Detect which cell encompasses the target text, then output its (x, y) center coordinate. 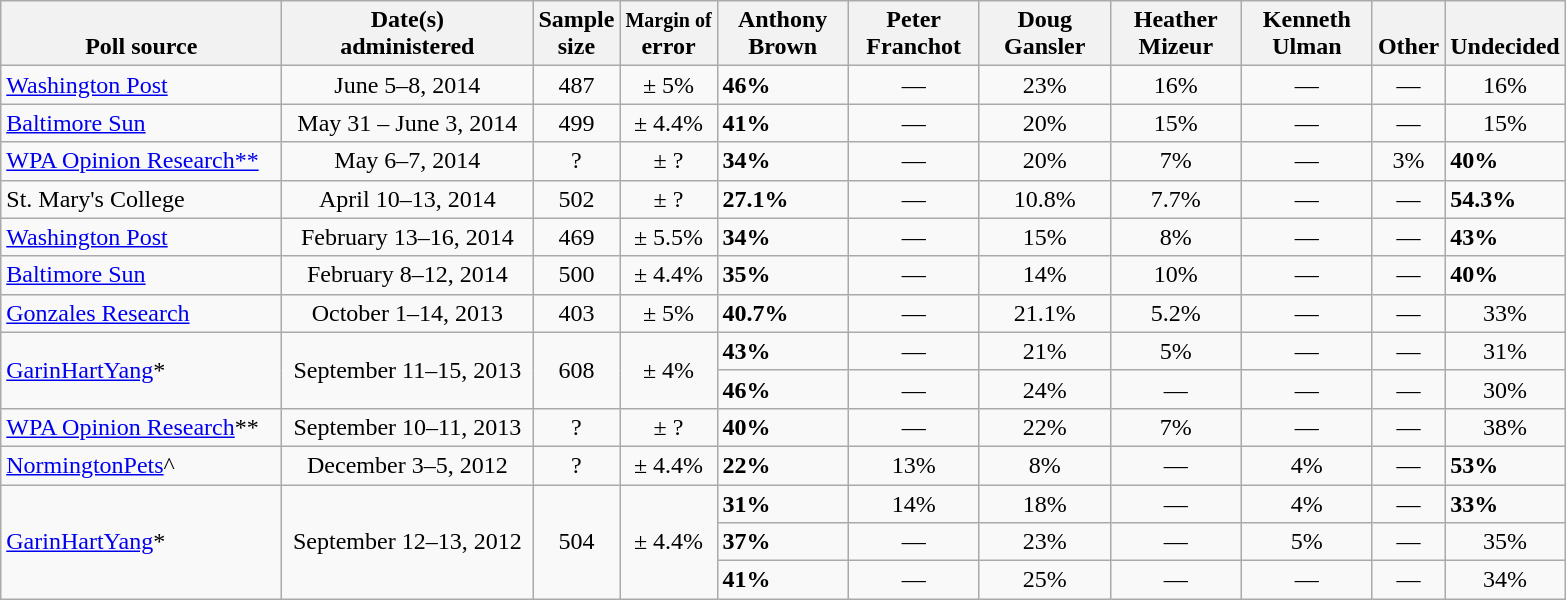
27.1% (782, 199)
40.7% (782, 313)
504 (576, 541)
53% (1505, 465)
KennethUlman (1306, 34)
October 1–14, 2013 (408, 313)
25% (1044, 580)
54.3% (1505, 199)
Samplesize (576, 34)
September 10–11, 2013 (408, 427)
HeatherMizeur (1176, 34)
18% (1044, 503)
May 31 – June 3, 2014 (408, 123)
5.2% (1176, 313)
21% (1044, 351)
June 5–8, 2014 (408, 85)
24% (1044, 389)
September 12–13, 2012 (408, 541)
Undecided (1505, 34)
38% (1505, 427)
PeterFranchot (914, 34)
502 (576, 199)
AnthonyBrown (782, 34)
500 (576, 275)
13% (914, 465)
NormingtonPets^ (142, 465)
499 (576, 123)
± 4% (668, 370)
21.1% (1044, 313)
Poll source (142, 34)
487 (576, 85)
DougGansler (1044, 34)
10% (1176, 275)
3% (1408, 161)
February 13–16, 2014 (408, 237)
St. Mary's College (142, 199)
December 3–5, 2012 (408, 465)
September 11–15, 2013 (408, 370)
469 (576, 237)
7.7% (1176, 199)
608 (576, 370)
± 5.5% (668, 237)
May 6–7, 2014 (408, 161)
Gonzales Research (142, 313)
Date(s)administered (408, 34)
Margin oferror (668, 34)
403 (576, 313)
April 10–13, 2014 (408, 199)
February 8–12, 2014 (408, 275)
Other (1408, 34)
10.8% (1044, 199)
30% (1505, 389)
37% (782, 542)
